Find where the given text appears and provide that cell's center as (X, Y) coordinate. 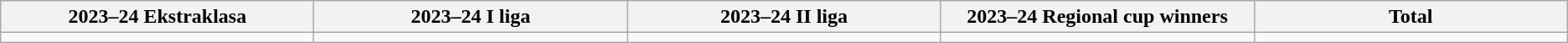
2023–24 I liga (471, 17)
2023–24 Regional cup winners (1097, 17)
Total (1411, 17)
2023–24 II liga (784, 17)
2023–24 Ekstraklasa (157, 17)
